Extract the [x, y] coordinate from the center of the cell holding the provided text.  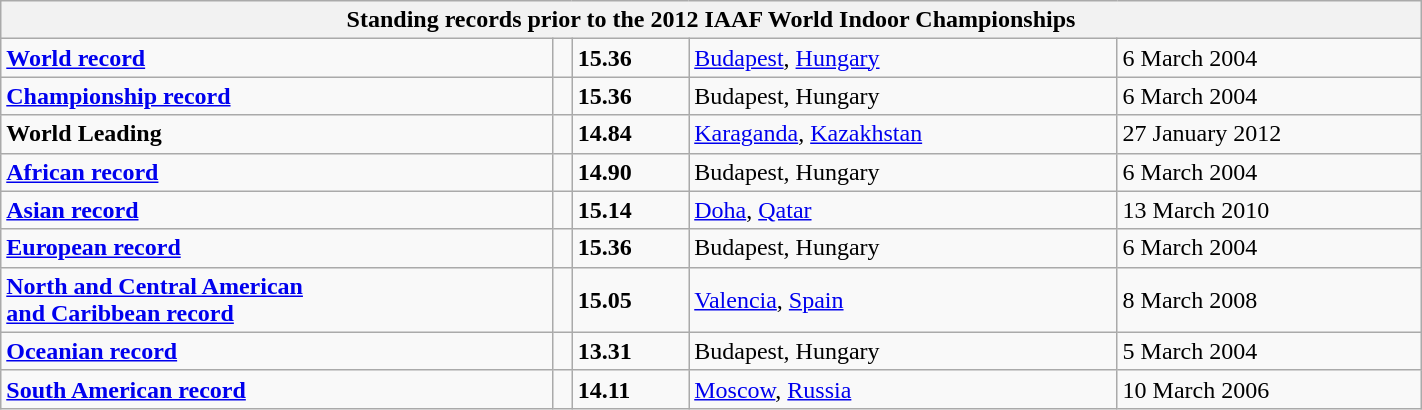
13.31 [630, 351]
Championship record [277, 96]
African record [277, 172]
13 March 2010 [1269, 210]
Oceanian record [277, 351]
15.05 [630, 300]
European record [277, 248]
World record [277, 58]
Moscow, Russia [903, 389]
Valencia, Spain [903, 300]
5 March 2004 [1269, 351]
10 March 2006 [1269, 389]
Standing records prior to the 2012 IAAF World Indoor Championships [711, 20]
14.90 [630, 172]
Doha, Qatar [903, 210]
North and Central American and Caribbean record [277, 300]
South American record [277, 389]
14.84 [630, 134]
27 January 2012 [1269, 134]
World Leading [277, 134]
14.11 [630, 389]
Asian record [277, 210]
Karaganda, Kazakhstan [903, 134]
8 March 2008 [1269, 300]
15.14 [630, 210]
